From the cell containing the given text, extract its center point as [X, Y] coordinate. 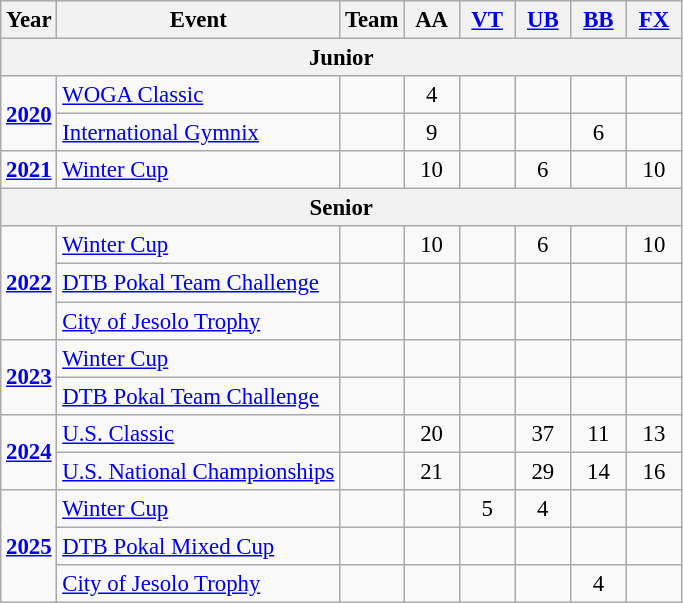
WOGA Classic [198, 95]
16 [654, 471]
Senior [342, 208]
13 [654, 433]
UB [543, 20]
5 [487, 509]
International Gymnix [198, 133]
14 [599, 471]
U.S. National Championships [198, 471]
11 [599, 433]
2025 [29, 546]
Junior [342, 58]
AA [432, 20]
Team [372, 20]
Event [198, 20]
2021 [29, 170]
U.S. Classic [198, 433]
BB [599, 20]
29 [543, 471]
FX [654, 20]
2023 [29, 376]
9 [432, 133]
VT [487, 20]
2024 [29, 452]
20 [432, 433]
21 [432, 471]
Year [29, 20]
DTB Pokal Mixed Cup [198, 546]
2020 [29, 114]
37 [543, 433]
2022 [29, 282]
